Identify which cell holds the provided text, then report its (x, y) central coordinate. 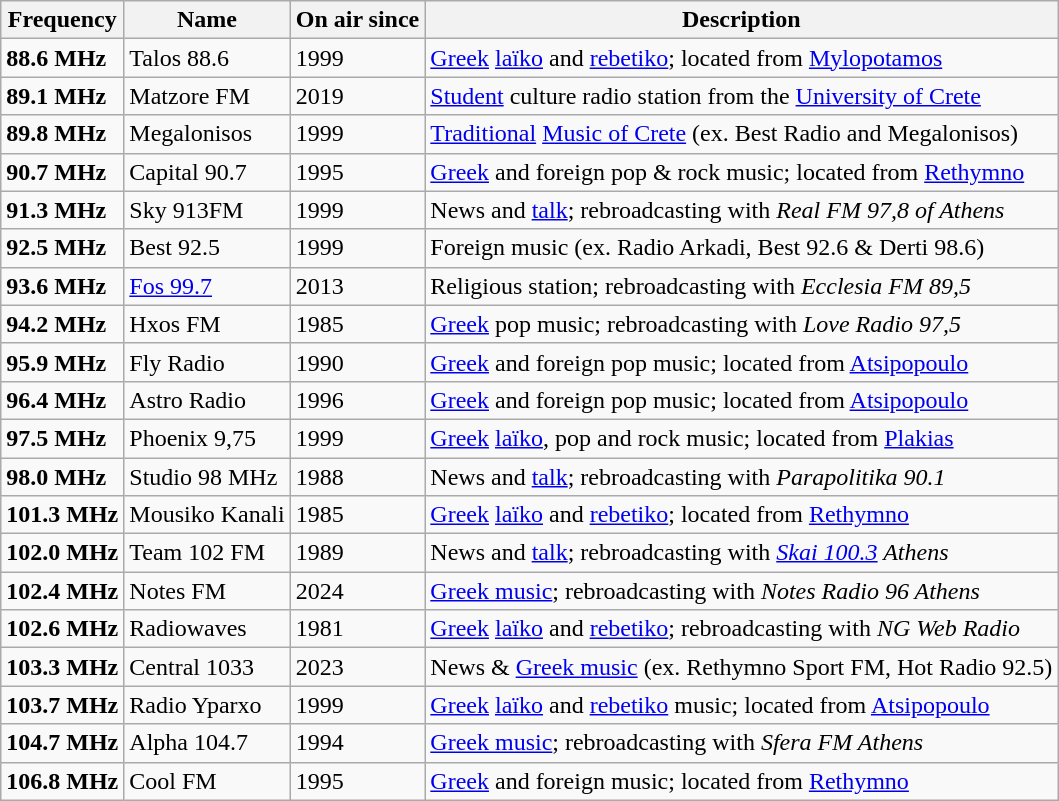
Matzore FM (207, 96)
101.3 MHz (62, 515)
Greek music; rebroadcasting with Notes Radio 96 Athens (742, 591)
Cool FM (207, 781)
Central 1033 (207, 667)
News & Greek music (ex. Rethymno Sport FM, Hot Radio 92.5) (742, 667)
Notes FM (207, 591)
1994 (358, 743)
Mousiko Kanali (207, 515)
News and talk; rebroadcasting with Real FM 97,8 of Athens (742, 210)
91.3 MHz (62, 210)
On air since (358, 20)
103.3 MHz (62, 667)
1990 (358, 362)
Fos 99.7 (207, 286)
2024 (358, 591)
2019 (358, 96)
2023 (358, 667)
News and talk; rebroadcasting with Parapolitika 90.1 (742, 477)
2013 (358, 286)
Alpha 104.7 (207, 743)
1996 (358, 400)
Radiowaves (207, 629)
Foreign music (ex. Radio Arkadi, Best 92.6 & Derti 98.6) (742, 248)
Student culture radio station from the University of Crete (742, 96)
Greek pop music; rebroadcasting with Love Radio 97,5 (742, 324)
Greek and foreign music; located from Rethymno (742, 781)
Talos 88.6 (207, 58)
1981 (358, 629)
Sky 913FM (207, 210)
Fly Radio (207, 362)
Astro Radio (207, 400)
93.6 MHz (62, 286)
102.4 MHz (62, 591)
Traditional Music of Crete (ex. Best Radio and Megalonisos) (742, 134)
Greek laïko and rebetiko; located from Rethymno (742, 515)
98.0 MHz (62, 477)
97.5 MHz (62, 438)
Frequency (62, 20)
102.0 MHz (62, 553)
Name (207, 20)
Megalonisos (207, 134)
Description (742, 20)
Greek laïko and rebetiko music; located from Atsipopoulo (742, 705)
Phoenix 9,75 (207, 438)
102.6 MHz (62, 629)
96.4 MHz (62, 400)
106.8 MHz (62, 781)
Radio Yparxo (207, 705)
Hxos FM (207, 324)
95.9 MHz (62, 362)
News and talk; rebroadcasting with Skai 100.3 Athens (742, 553)
94.2 MHz (62, 324)
Greek music; rebroadcasting with Sfera FM Athens (742, 743)
Capital 90.7 (207, 172)
Greek laïko, pop and rock music; located from Plakias (742, 438)
88.6 MHz (62, 58)
89.8 MHz (62, 134)
Religious station; rebroadcasting with Ecclesia FM 89,5 (742, 286)
1988 (358, 477)
Best 92.5 (207, 248)
Studio 98 MHz (207, 477)
Greek laïko and rebetiko; located from Mylopotamos (742, 58)
Team 102 FM (207, 553)
89.1 MHz (62, 96)
92.5 MHz (62, 248)
1989 (358, 553)
104.7 MHz (62, 743)
Greek laïko and rebetiko; rebroadcasting with NG Web Radio (742, 629)
103.7 MHz (62, 705)
Greek and foreign pop & rock music; located from Rethymno (742, 172)
90.7 MHz (62, 172)
